Search for the cell housing the specified text and yield its [X, Y] center coordinate. 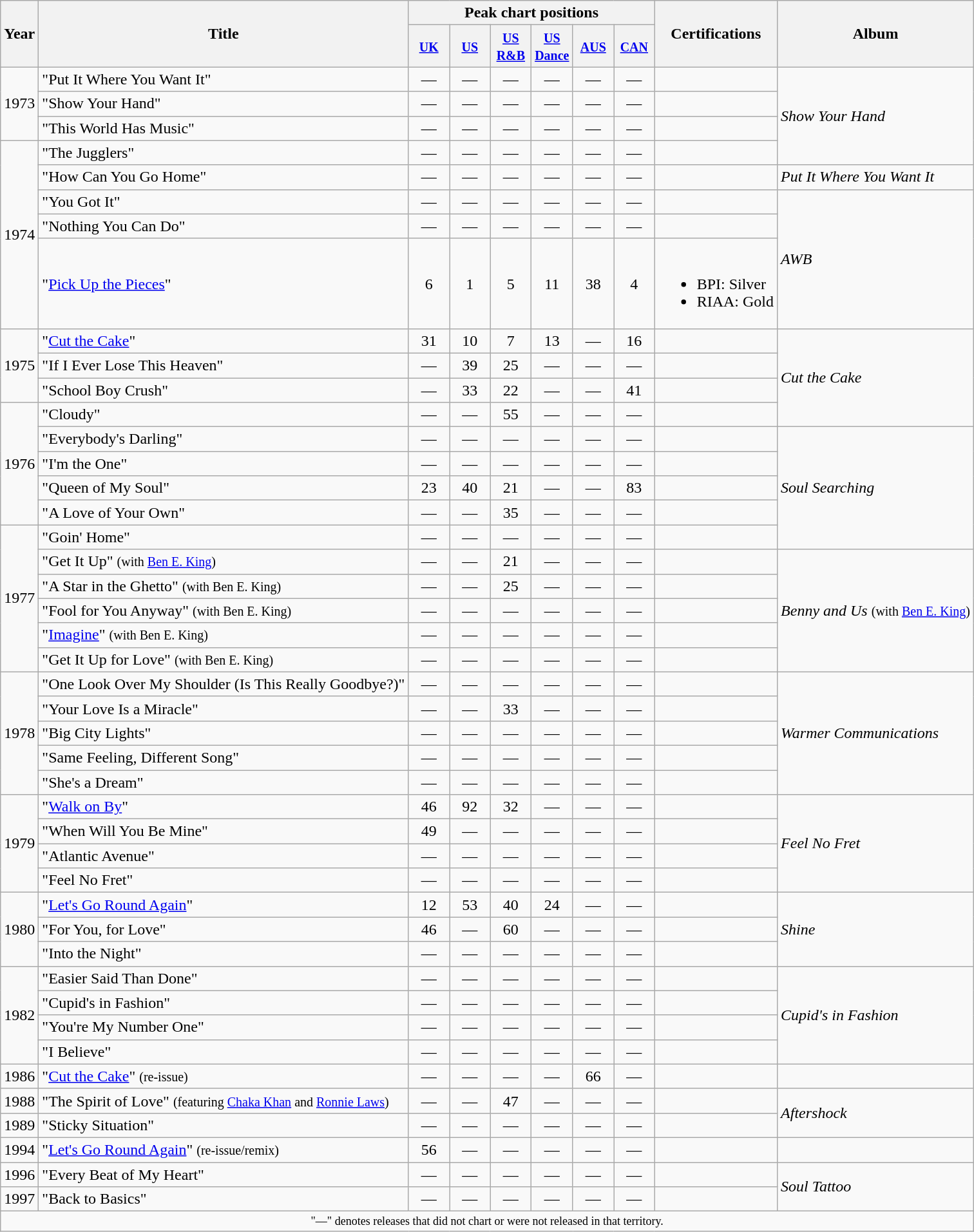
"The Spirit of Love" (featuring Chaka Khan and Ronnie Laws) [224, 1101]
"Nothing You Can Do" [224, 226]
AUS [593, 46]
53 [470, 905]
"The Jugglers" [224, 153]
Peak chart positions [531, 13]
"Your Love Is a Miracle" [224, 708]
Certifications [716, 33]
AWB [876, 259]
"Queen of My Soul" [224, 488]
Cupid's in Fashion [876, 1015]
23 [429, 488]
"This World Has Music" [224, 128]
"Imagine" (with Ben E. King) [224, 635]
Aftershock [876, 1113]
92 [470, 807]
"Goin' Home" [224, 537]
10 [470, 341]
"Show Your Hand" [224, 104]
"Fool for You Anyway" (with Ben E. King) [224, 611]
1989 [19, 1125]
1979 [19, 844]
US Dance [552, 46]
55 [511, 415]
1996 [19, 1174]
Benny and Us (with Ben E. King) [876, 611]
Put It Where You Want It [876, 177]
1982 [19, 1015]
Soul Searching [876, 488]
Album [876, 33]
"Every Beat of My Heart" [224, 1174]
38 [593, 283]
6 [429, 283]
"Walk on By" [224, 807]
"Easier Said Than Done" [224, 978]
Cut the Cake [876, 377]
"Cupid's in Fashion" [224, 1003]
"Into the Night" [224, 954]
"Let's Go Round Again" (re-issue/remix) [224, 1150]
"I'm the One" [224, 464]
1988 [19, 1101]
"Everybody's Darling" [224, 439]
"Pick Up the Pieces" [224, 283]
4 [635, 283]
22 [511, 390]
"Sticky Situation" [224, 1125]
"—" denotes releases that did not chart or were not released in that territory. [487, 1221]
"School Boy Crush" [224, 390]
Show Your Hand [876, 116]
11 [552, 283]
"Let's Go Round Again" [224, 905]
5 [511, 283]
Year [19, 33]
Shine [876, 929]
"Back to Basics" [224, 1199]
"Same Feeling, Different Song" [224, 757]
"She's a Dream" [224, 782]
32 [511, 807]
"Cloudy" [224, 415]
1975 [19, 365]
"For You, for Love" [224, 929]
"Put It Where You Want It" [224, 79]
"Get It Up for Love" (with Ben E. King) [224, 659]
39 [470, 365]
56 [429, 1150]
"When Will You Be Mine" [224, 831]
1977 [19, 598]
1974 [19, 234]
1997 [19, 1199]
Soul Tattoo [876, 1186]
"Big City Lights" [224, 733]
"Cut the Cake" [224, 341]
BPI: SilverRIAA: Gold [716, 283]
"A Star in the Ghetto" (with Ben E. King) [224, 586]
1 [470, 283]
"You Got It" [224, 202]
US [470, 46]
"You're My Number One" [224, 1027]
"Atlantic Avenue" [224, 856]
1994 [19, 1150]
"How Can You Go Home" [224, 177]
1973 [19, 104]
"A Love of Your Own" [224, 513]
CAN [635, 46]
13 [552, 341]
1986 [19, 1076]
US R&B [511, 46]
"If I Ever Lose This Heaven" [224, 365]
7 [511, 341]
"One Look Over My Shoulder (Is This Really Goodbye?)" [224, 684]
"Get It Up" (with Ben E. King) [224, 562]
31 [429, 341]
"Cut the Cake" (re-issue) [224, 1076]
Title [224, 33]
UK [429, 46]
"I Believe" [224, 1052]
1978 [19, 733]
1976 [19, 464]
60 [511, 929]
Warmer Communications [876, 733]
24 [552, 905]
12 [429, 905]
"Feel No Fret" [224, 880]
16 [635, 341]
49 [429, 831]
35 [511, 513]
47 [511, 1101]
66 [593, 1076]
Feel No Fret [876, 844]
1980 [19, 929]
83 [635, 488]
41 [635, 390]
